Return the [x, y] coordinate for the center point of the cell that contains the specified text.  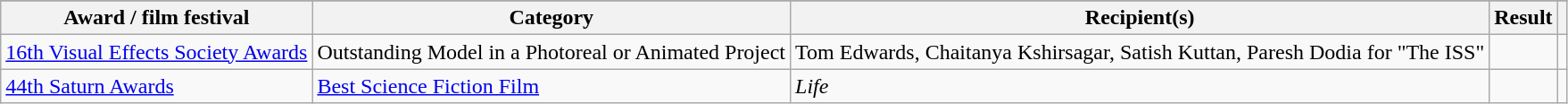
Award / film festival [157, 18]
Category [552, 18]
Outstanding Model in a Photoreal or Animated Project [552, 52]
Result [1523, 18]
Best Science Fiction Film [552, 86]
16th Visual Effects Society Awards [157, 52]
Life [1141, 86]
Recipient(s) [1141, 18]
44th Saturn Awards [157, 86]
Tom Edwards, Chaitanya Kshirsagar, Satish Kuttan, Paresh Dodia for "The ISS" [1141, 52]
